Determine the (X, Y) coordinate at the center of the cell enclosing the given text.  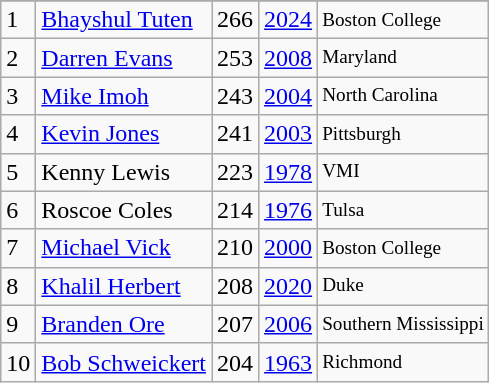
5 (18, 172)
1963 (288, 362)
2006 (288, 324)
210 (236, 248)
Michael Vick (124, 248)
204 (236, 362)
223 (236, 172)
Mike Imoh (124, 96)
Pittsburgh (404, 134)
2008 (288, 58)
9 (18, 324)
1 (18, 20)
2004 (288, 96)
2 (18, 58)
Southern Mississippi (404, 324)
Branden Ore (124, 324)
Darren Evans (124, 58)
Kenny Lewis (124, 172)
1976 (288, 210)
2000 (288, 248)
3 (18, 96)
2020 (288, 286)
Bhayshul Tuten (124, 20)
VMI (404, 172)
214 (236, 210)
2003 (288, 134)
2024 (288, 20)
243 (236, 96)
Kevin Jones (124, 134)
Tulsa (404, 210)
266 (236, 20)
Duke (404, 286)
Khalil Herbert (124, 286)
241 (236, 134)
North Carolina (404, 96)
6 (18, 210)
8 (18, 286)
Maryland (404, 58)
Roscoe Coles (124, 210)
10 (18, 362)
208 (236, 286)
Bob Schweickert (124, 362)
4 (18, 134)
1978 (288, 172)
253 (236, 58)
207 (236, 324)
7 (18, 248)
Richmond (404, 362)
